From the cell containing the given text, extract its center point as (X, Y) coordinate. 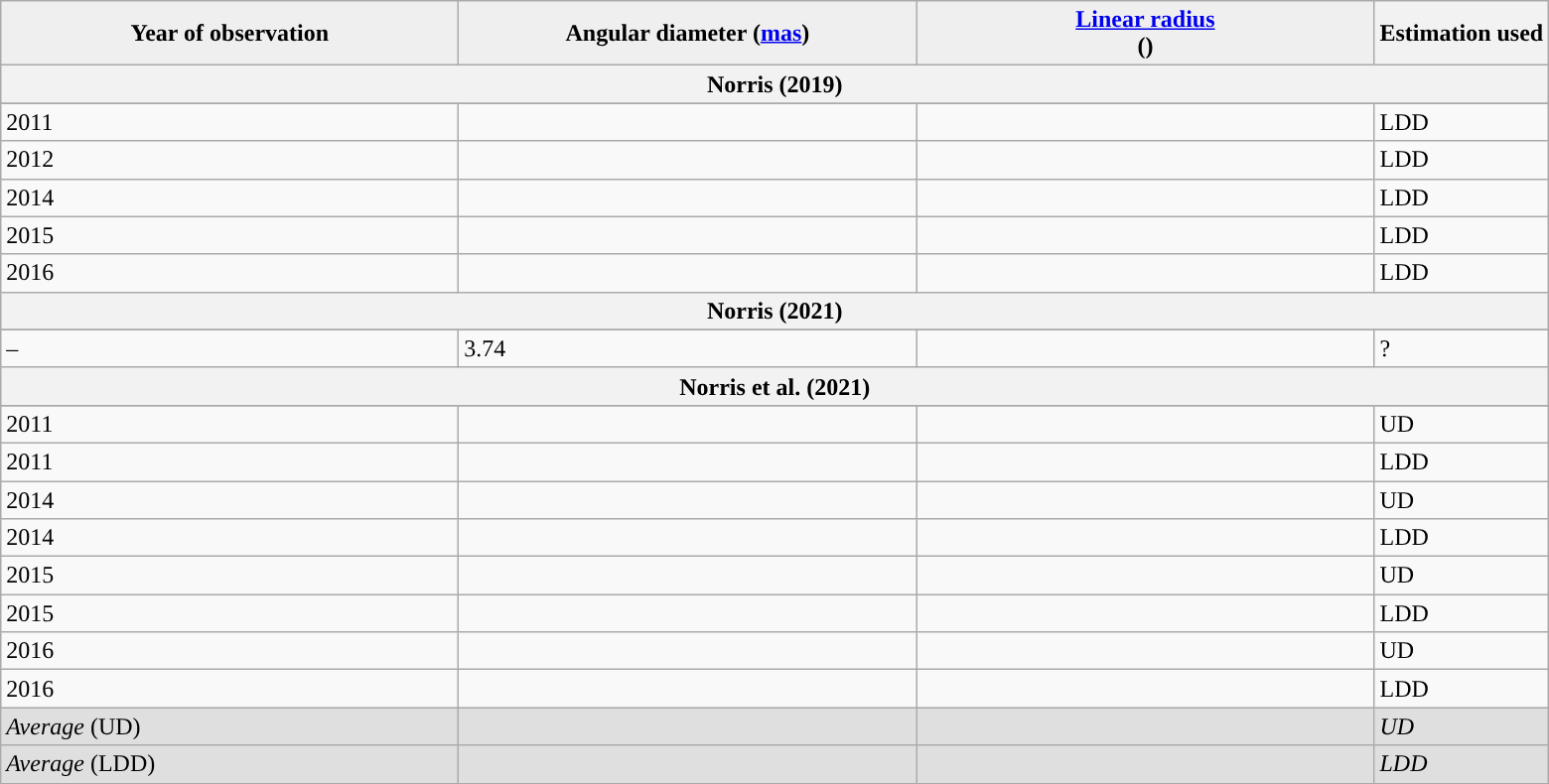
Year of observation (230, 34)
– (230, 348)
Average (UD) (230, 726)
Average (LDD) (230, 764)
3.74 (687, 348)
Norris (2019) (774, 84)
Linear radius() (1146, 34)
Norris et al. (2021) (774, 386)
Norris (2021) (774, 311)
? (1462, 348)
2012 (230, 160)
Estimation used (1462, 34)
Angular diameter (mas) (687, 34)
